Return the (x, y) coordinate for the center point of the cell that contains the specified text.  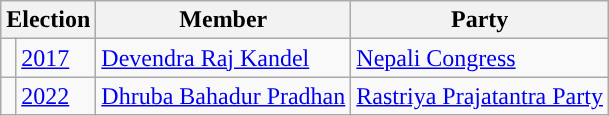
Election (48, 20)
2017 (56, 58)
Nepali Congress (480, 58)
Rastriya Prajatantra Party (480, 96)
Member (224, 20)
Devendra Raj Kandel (224, 58)
2022 (56, 96)
Dhruba Bahadur Pradhan (224, 96)
Party (480, 20)
